Detect which cell encompasses the target text, then output its (x, y) center coordinate. 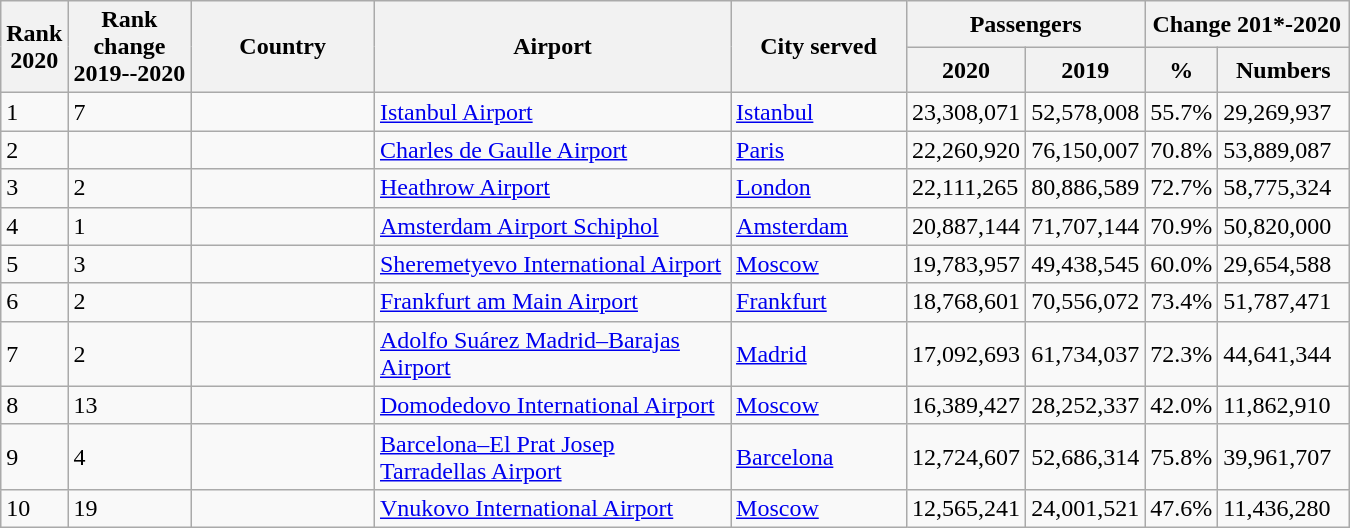
2020 (966, 70)
42.0% (1182, 405)
13 (130, 405)
6 (34, 302)
Frankfurt am Main Airport (552, 302)
London (819, 188)
Airport (552, 47)
12,565,241 (966, 508)
Passengers (1026, 24)
10 (34, 508)
22,260,920 (966, 150)
75.8% (1182, 456)
28,252,337 (1086, 405)
72.7% (1182, 188)
19 (130, 508)
70,556,072 (1086, 302)
5 (34, 264)
Istanbul (819, 112)
23,308,071 (966, 112)
2019 (1086, 70)
Vnukovo International Airport (552, 508)
70.8% (1182, 150)
Paris (819, 150)
44,641,344 (1284, 354)
24,001,521 (1086, 508)
76,150,007 (1086, 150)
47.6% (1182, 508)
Heathrow Airport (552, 188)
29,269,937 (1284, 112)
Numbers (1284, 70)
Amsterdam (819, 226)
Rankchange2019--2020 (130, 47)
49,438,545 (1086, 264)
80,886,589 (1086, 188)
51,787,471 (1284, 302)
Charles de Gaulle Airport (552, 150)
9 (34, 456)
Frankfurt (819, 302)
Istanbul Airport (552, 112)
City served (819, 47)
Change 201*-2020 (1247, 24)
Barcelona (819, 456)
Domodedovo International Airport (552, 405)
52,578,008 (1086, 112)
18,768,601 (966, 302)
19,783,957 (966, 264)
Amsterdam Airport Schiphol (552, 226)
% (1182, 70)
55.7% (1182, 112)
Country (283, 47)
Adolfo Suárez Madrid–Barajas Airport (552, 354)
72.3% (1182, 354)
73.4% (1182, 302)
11,862,910 (1284, 405)
12,724,607 (966, 456)
71,707,144 (1086, 226)
52,686,314 (1086, 456)
58,775,324 (1284, 188)
50,820,000 (1284, 226)
8 (34, 405)
60.0% (1182, 264)
17,092,693 (966, 354)
39,961,707 (1284, 456)
29,654,588 (1284, 264)
16,389,427 (966, 405)
Sheremetyevo International Airport (552, 264)
11,436,280 (1284, 508)
61,734,037 (1086, 354)
Rank2020 (34, 47)
70.9% (1182, 226)
20,887,144 (966, 226)
Barcelona–El Prat Josep Tarradellas Airport (552, 456)
Madrid (819, 354)
53,889,087 (1284, 150)
22,111,265 (966, 188)
